From the cell containing the given text, extract its center point as [x, y] coordinate. 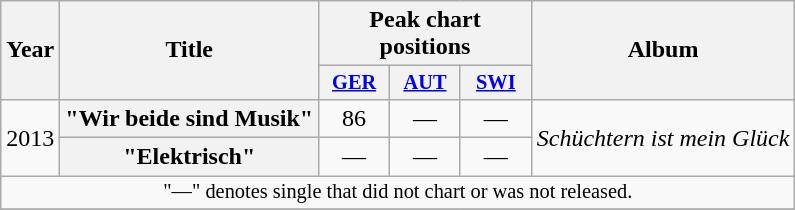
86 [354, 118]
Peak chart positions [426, 34]
Title [190, 50]
"Elektrisch" [190, 157]
2013 [30, 137]
Album [663, 50]
Year [30, 50]
AUT [426, 83]
"Wir beide sind Musik" [190, 118]
"—" denotes single that did not chart or was not released. [398, 193]
SWI [496, 83]
Schüchtern ist mein Glück [663, 137]
GER [354, 83]
